Search for the cell housing the specified text and yield its (X, Y) center coordinate. 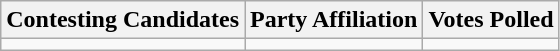
Votes Polled (491, 20)
Contesting Candidates (123, 20)
Party Affiliation (334, 20)
